From the cell containing the given text, extract its center point as (x, y) coordinate. 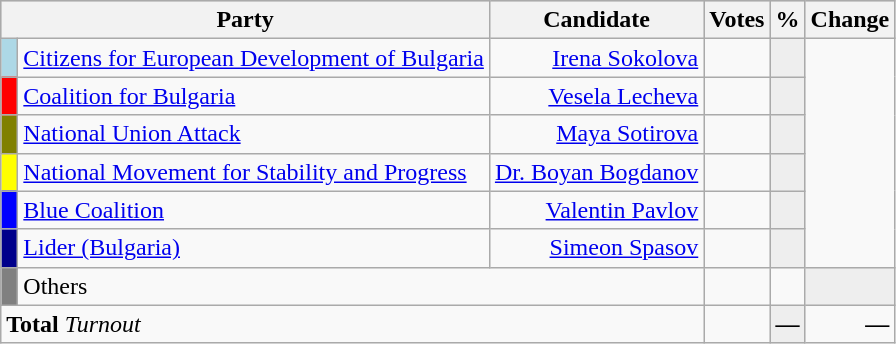
Change (850, 20)
Dr. Boyan Bogdanov (596, 172)
Total Turnout (352, 324)
Others (361, 286)
National Movement for Stability and Progress (254, 172)
Valentin Pavlov (596, 210)
Lider (Bulgaria) (254, 248)
Maya Sotirova (596, 134)
Citizens for European Development of Bulgaria (254, 58)
Blue Coalition (254, 210)
National Union Attack (254, 134)
% (788, 20)
Irena Sokolova (596, 58)
Simeon Spasov (596, 248)
Candidate (596, 20)
Vesela Lecheva (596, 96)
Coalition for Bulgaria (254, 96)
Party (246, 20)
Votes (737, 20)
